Extract the [X, Y] coordinate from the center of the cell holding the provided text.  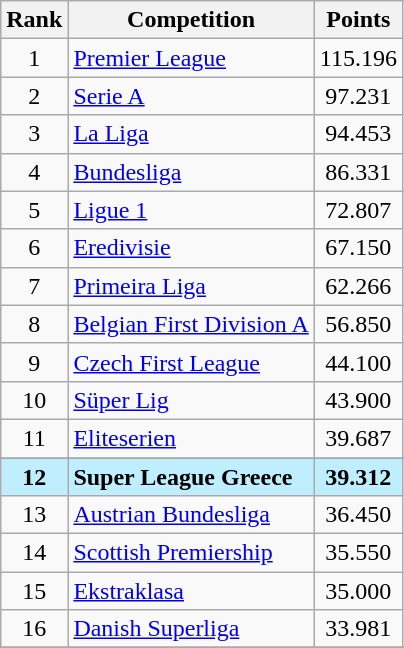
Points [358, 20]
11 [34, 438]
72.807 [358, 210]
56.850 [358, 324]
La Liga [191, 134]
94.453 [358, 134]
Ligue 1 [191, 210]
5 [34, 210]
3 [34, 134]
Rank [34, 20]
Ekstraklasa [191, 591]
14 [34, 553]
Eredivisie [191, 248]
Süper Lig [191, 400]
Premier League [191, 58]
97.231 [358, 96]
35.550 [358, 553]
33.981 [358, 629]
Austrian Bundesliga [191, 515]
43.900 [358, 400]
86.331 [358, 172]
4 [34, 172]
Czech First League [191, 362]
Eliteserien [191, 438]
115.196 [358, 58]
Competition [191, 20]
16 [34, 629]
2 [34, 96]
Serie A [191, 96]
8 [34, 324]
12 [34, 477]
39.687 [358, 438]
Scottish Premiership [191, 553]
13 [34, 515]
1 [34, 58]
Danish Superliga [191, 629]
39.312 [358, 477]
Bundesliga [191, 172]
15 [34, 591]
36.450 [358, 515]
7 [34, 286]
62.266 [358, 286]
Super League Greece [191, 477]
Belgian First Division A [191, 324]
6 [34, 248]
67.150 [358, 248]
44.100 [358, 362]
35.000 [358, 591]
9 [34, 362]
Primeira Liga [191, 286]
10 [34, 400]
